Detect which cell encompasses the target text, then output its [X, Y] center coordinate. 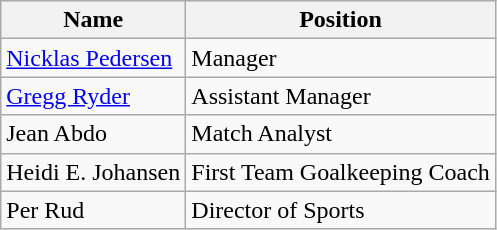
Gregg Ryder [94, 96]
Assistant Manager [341, 96]
Nicklas Pedersen [94, 58]
Match Analyst [341, 134]
Name [94, 20]
Jean Abdo [94, 134]
Position [341, 20]
Heidi E. Johansen [94, 172]
Director of Sports [341, 210]
First Team Goalkeeping Coach [341, 172]
Manager [341, 58]
Per Rud [94, 210]
